For the text-containing cell, return its midpoint in (X, Y) coordinate format. 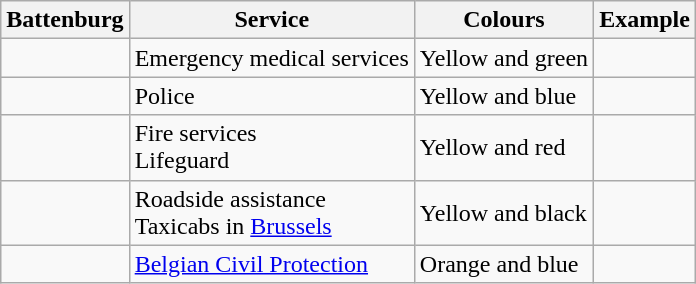
Colours (504, 20)
Orange and blue (504, 264)
Fire servicesLifeguard (272, 148)
Battenburg (65, 20)
Police (272, 96)
Yellow and red (504, 148)
Belgian Civil Protection (272, 264)
Yellow and green (504, 58)
Emergency medical services (272, 58)
Service (272, 20)
Yellow and blue (504, 96)
Roadside assistanceTaxicabs in Brussels (272, 212)
Example (645, 20)
Yellow and black (504, 212)
